Scan for the cell matching the given text and deliver its [X, Y] coordinate at center. 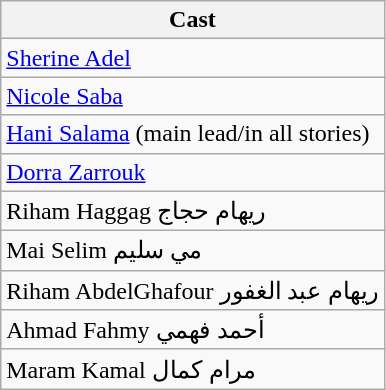
Ahmad Fahmy أحمد فهمي [192, 330]
Maram Kamal مرام كمال [192, 369]
Hani Salama (main lead/in all stories) [192, 134]
Nicole Saba [192, 96]
Riham Haggag ريهام حجاج [192, 211]
Cast [192, 20]
Mai Selim مي سليم [192, 251]
Riham AbdelGhafour ريهام عبد الغفور [192, 290]
Sherine Adel [192, 58]
Dorra Zarrouk [192, 172]
